Identify which cell holds the provided text, then report its [x, y] central coordinate. 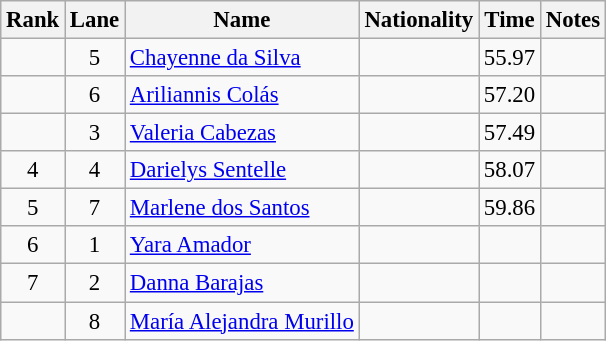
Rank [33, 20]
57.49 [510, 133]
Yara Amador [242, 245]
55.97 [510, 58]
Name [242, 20]
8 [95, 321]
Danna Barajas [242, 283]
Notes [572, 20]
3 [95, 133]
Ariliannis Colás [242, 95]
Time [510, 20]
Chayenne da Silva [242, 58]
1 [95, 245]
2 [95, 283]
Darielys Sentelle [242, 170]
Nationality [418, 20]
Lane [95, 20]
58.07 [510, 170]
Marlene dos Santos [242, 208]
Valeria Cabezas [242, 133]
57.20 [510, 95]
59.86 [510, 208]
María Alejandra Murillo [242, 321]
